From the cell containing the given text, extract its center point as (x, y) coordinate. 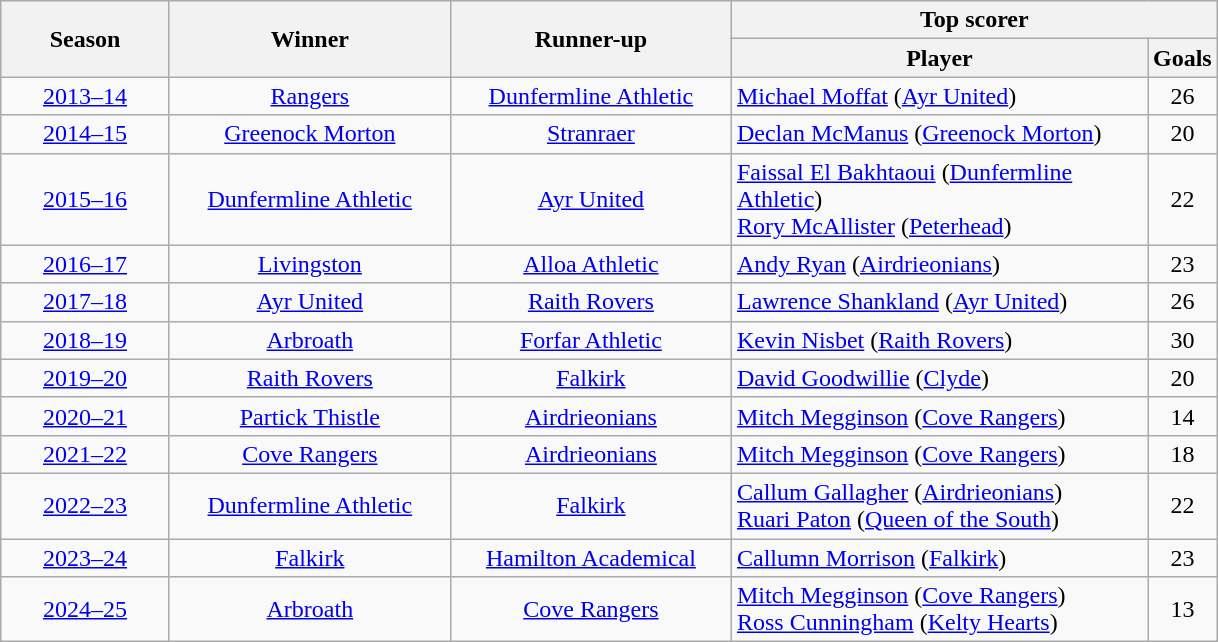
2023–24 (86, 557)
2018–19 (86, 340)
2024–25 (86, 610)
Winner (310, 39)
Kevin Nisbet (Raith Rovers) (939, 340)
14 (1183, 416)
2013–14 (86, 96)
18 (1183, 454)
Goals (1183, 58)
Alloa Athletic (590, 264)
2019–20 (86, 378)
2017–18 (86, 302)
Declan McManus (Greenock Morton) (939, 134)
Livingston (310, 264)
Lawrence Shankland (Ayr United) (939, 302)
Rangers (310, 96)
Callumn Morrison (Falkirk) (939, 557)
2020–21 (86, 416)
2022–23 (86, 506)
Top scorer (974, 20)
2014–15 (86, 134)
Forfar Athletic (590, 340)
Michael Moffat (Ayr United) (939, 96)
Faissal El Bakhtaoui (Dunfermline Athletic)Rory McAllister (Peterhead) (939, 199)
Hamilton Academical (590, 557)
David Goodwillie (Clyde) (939, 378)
Stranraer (590, 134)
13 (1183, 610)
Greenock Morton (310, 134)
Andy Ryan (Airdrieonians) (939, 264)
30 (1183, 340)
2016–17 (86, 264)
2021–22 (86, 454)
Player (939, 58)
Mitch Megginson (Cove Rangers) Ross Cunningham (Kelty Hearts) (939, 610)
Partick Thistle (310, 416)
2015–16 (86, 199)
Season (86, 39)
Runner-up (590, 39)
Callum Gallagher (Airdrieonians)Ruari Paton (Queen of the South) (939, 506)
